Scan for the cell matching the given text and deliver its [X, Y] coordinate at center. 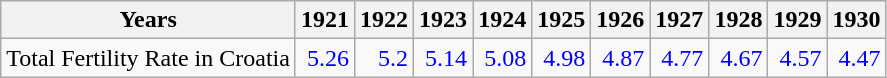
1924 [502, 20]
1923 [444, 20]
4.57 [798, 58]
5.26 [324, 58]
4.98 [562, 58]
1928 [738, 20]
4.87 [620, 58]
1922 [384, 20]
1926 [620, 20]
4.67 [738, 58]
1927 [680, 20]
Years [148, 20]
5.2 [384, 58]
1921 [324, 20]
4.47 [856, 58]
5.14 [444, 58]
1930 [856, 20]
1925 [562, 20]
Total Fertility Rate in Croatia [148, 58]
5.08 [502, 58]
1929 [798, 20]
4.77 [680, 58]
